Search for the cell housing the specified text and yield its (x, y) center coordinate. 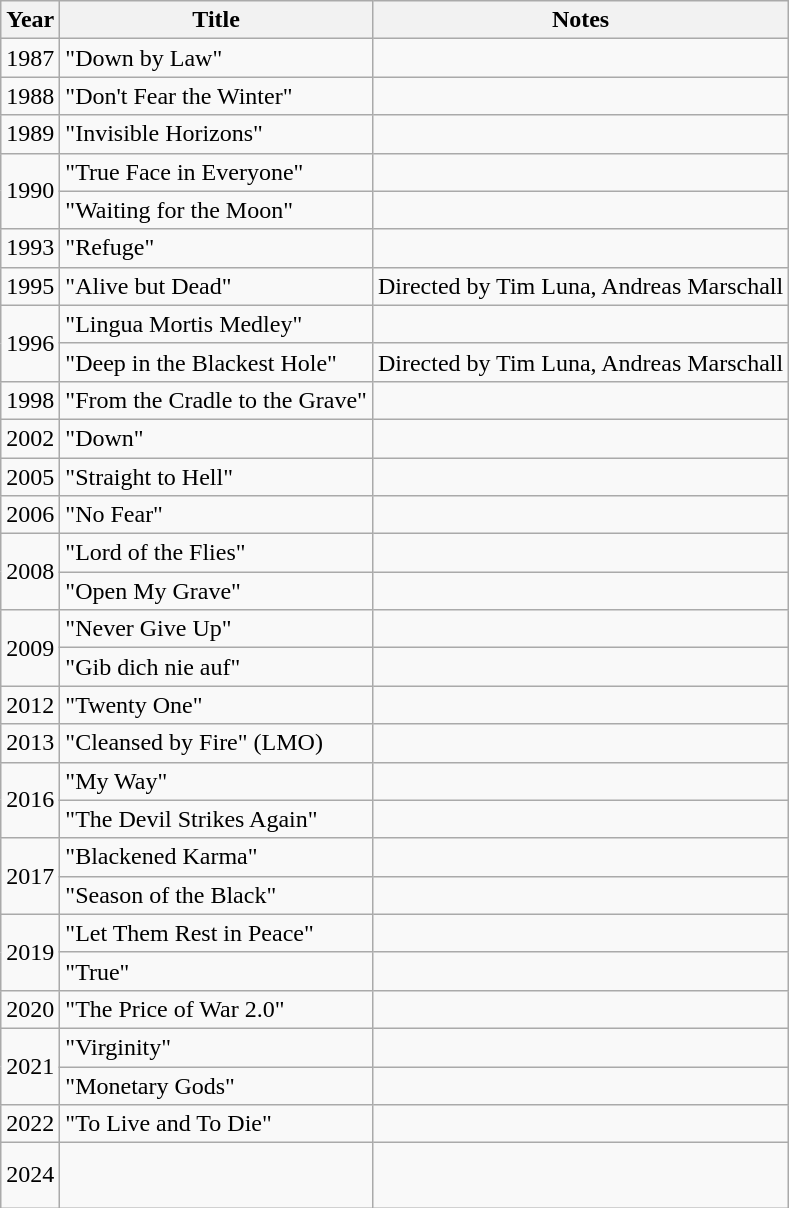
2013 (30, 743)
1995 (30, 286)
1988 (30, 96)
"Never Give Up" (216, 629)
1996 (30, 343)
"Let Them Rest in Peace" (216, 933)
2009 (30, 648)
"Cleansed by Fire" (LMO) (216, 743)
2019 (30, 952)
"Don't Fear the Winter" (216, 96)
"The Price of War 2.0" (216, 1009)
"Down by Law" (216, 58)
"True" (216, 971)
"Gib dich nie auf" (216, 667)
1998 (30, 400)
2024 (30, 1176)
Notes (580, 20)
"Lord of the Flies" (216, 553)
2020 (30, 1009)
"My Way" (216, 781)
2016 (30, 800)
"The Devil Strikes Again" (216, 819)
"Invisible Horizons" (216, 134)
"Straight to Hell" (216, 477)
2002 (30, 438)
2005 (30, 477)
"Waiting for the Moon" (216, 210)
"Blackened Karma" (216, 857)
"True Face in Everyone" (216, 172)
Year (30, 20)
"Virginity" (216, 1047)
1989 (30, 134)
1993 (30, 248)
Title (216, 20)
1987 (30, 58)
2017 (30, 876)
"Monetary Gods" (216, 1085)
2012 (30, 705)
"Alive but Dead" (216, 286)
"Season of the Black" (216, 895)
"Deep in the Blackest Hole" (216, 362)
"To Live and To Die" (216, 1124)
1990 (30, 191)
"Down" (216, 438)
"Open My Grave" (216, 591)
"From the Cradle to the Grave" (216, 400)
"Lingua Mortis Medley" (216, 324)
2006 (30, 515)
2008 (30, 572)
2022 (30, 1124)
"No Fear" (216, 515)
"Refuge" (216, 248)
"Twenty One" (216, 705)
2021 (30, 1066)
